Extract the [X, Y] coordinate from the center of the cell holding the provided text.  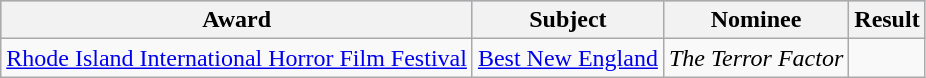
Award [237, 20]
Nominee [756, 20]
Rhode Island International Horror Film Festival [237, 58]
Subject [568, 20]
Best New England [568, 58]
Result [887, 20]
The Terror Factor [756, 58]
